Detect which cell encompasses the target text, then output its [x, y] center coordinate. 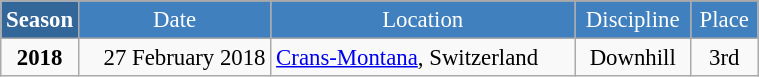
Crans-Montana, Switzerland [423, 58]
Date [174, 20]
Place [724, 20]
3rd [724, 58]
Downhill [633, 58]
Season [40, 20]
27 February 2018 [174, 58]
2018 [40, 58]
Discipline [633, 20]
Location [423, 20]
